Return the (x, y) coordinate for the center point of the cell that contains the specified text.  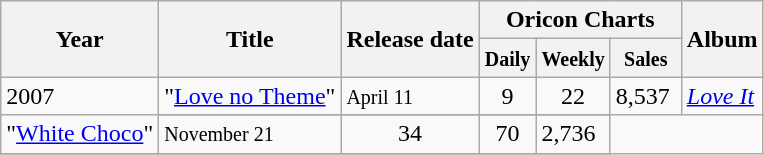
"Love no Theme" (250, 96)
Title (250, 39)
8,537 (646, 96)
70 (508, 134)
2,736 (573, 134)
9 (508, 96)
Sales (646, 58)
Year (80, 39)
34 (410, 134)
Album (722, 39)
"White Choco" (80, 134)
Daily (508, 58)
22 (573, 96)
Weekly (573, 58)
November 21 (250, 134)
Release date (410, 39)
2007 (80, 96)
Oricon Charts (580, 20)
April 11 (410, 96)
Love It (722, 96)
